From the cell containing the given text, extract its center point as [x, y] coordinate. 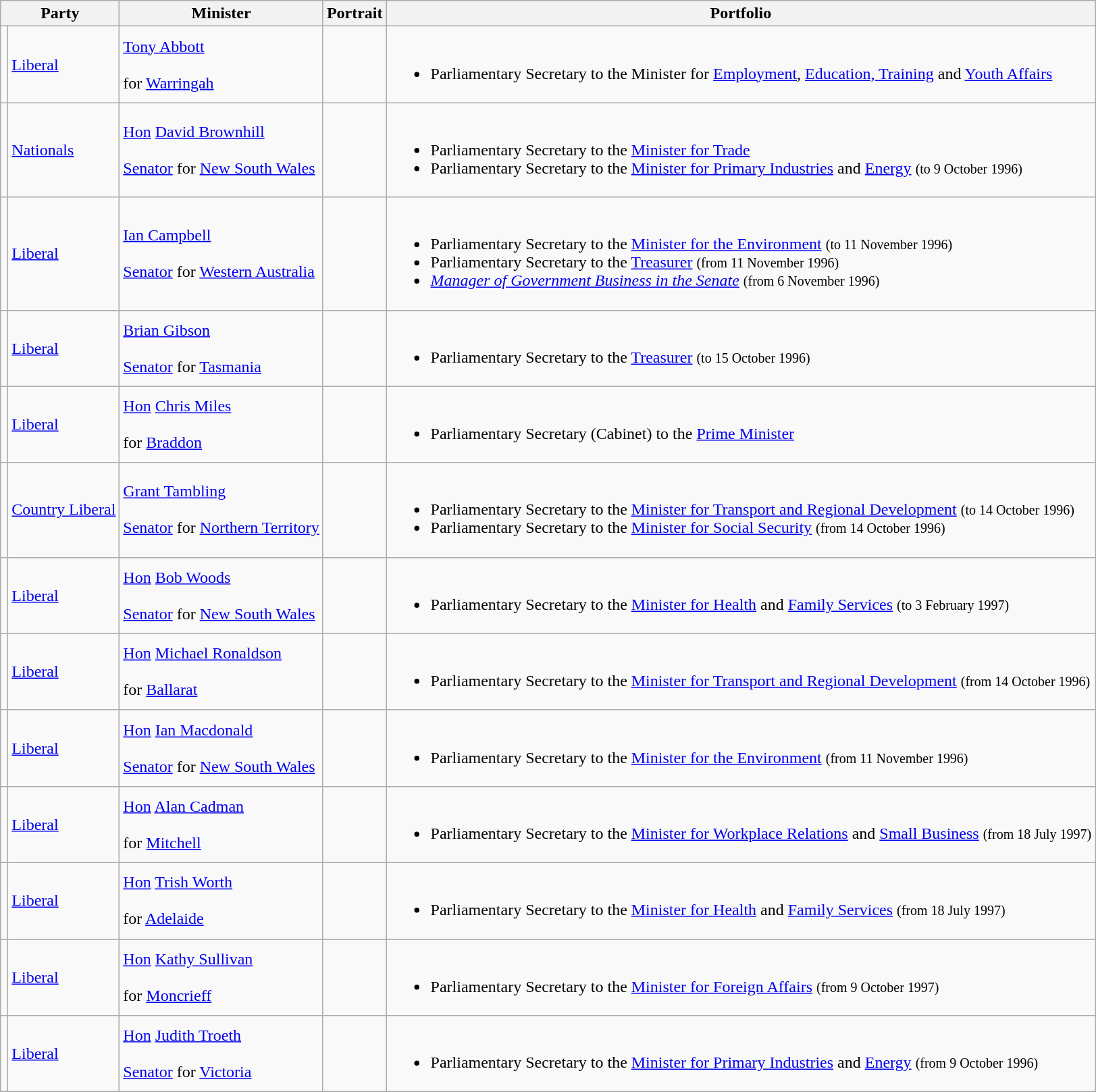
Hon Trish Worth for Adelaide [221, 901]
Grant Tambling Senator for Northern Territory [221, 510]
Hon Bob Woods Senator for New South Wales [221, 596]
Parliamentary Secretary to the Minister for Health and Family Services (to 3 February 1997) [741, 596]
Party [60, 14]
Hon Alan Cadman for Mitchell [221, 824]
Parliamentary Secretary to the Minister for Foreign Affairs (from 9 October 1997) [741, 977]
Hon Chris Miles for Braddon [221, 424]
Parliamentary Secretary to the Minister for Health and Family Services (from 18 July 1997) [741, 901]
Hon Michael Ronaldson for Ballarat [221, 671]
Parliamentary Secretary (Cabinet) to the Prime Minister [741, 424]
Parliamentary Secretary to the Minister for the Environment (from 11 November 1996) [741, 748]
Hon Judith Troeth Senator for Victoria [221, 1054]
Nationals [63, 150]
Minister [221, 14]
Tony Abbott for Warringah [221, 65]
Parliamentary Secretary to the Minister for Workplace Relations and Small Business (from 18 July 1997) [741, 824]
Hon Ian Macdonald Senator for New South Wales [221, 748]
Parliamentary Secretary to the Minister for Transport and Regional Development (from 14 October 1996) [741, 671]
Portrait [355, 14]
Brian Gibson Senator for Tasmania [221, 348]
Parliamentary Secretary to the Minister for TradeParliamentary Secretary to the Minister for Primary Industries and Energy (to 9 October 1996) [741, 150]
Parliamentary Secretary to the Minister for Employment, Education, Training and Youth Affairs [741, 65]
Portfolio [741, 14]
Hon David Brownhill Senator for New South Wales [221, 150]
Ian Campbell Senator for Western Australia [221, 254]
Parliamentary Secretary to the Minister for Primary Industries and Energy (from 9 October 1996) [741, 1054]
Hon Kathy Sullivan for Moncrieff [221, 977]
Parliamentary Secretary to the Treasurer (to 15 October 1996) [741, 348]
Country Liberal [63, 510]
